Find where the given text appears and provide that cell's center as (x, y) coordinate. 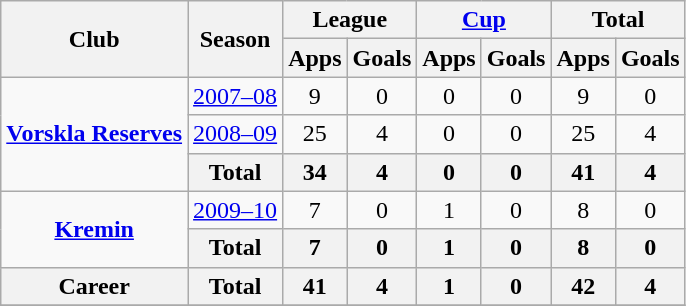
League (350, 20)
Cup (484, 20)
Vorskla Reserves (94, 134)
Club (94, 39)
2009–10 (236, 210)
Career (94, 286)
34 (315, 172)
42 (583, 286)
2008–09 (236, 134)
Season (236, 39)
Kremin (94, 229)
2007–08 (236, 96)
